Provide the [X, Y] coordinate of the cell's center where the given text is located.  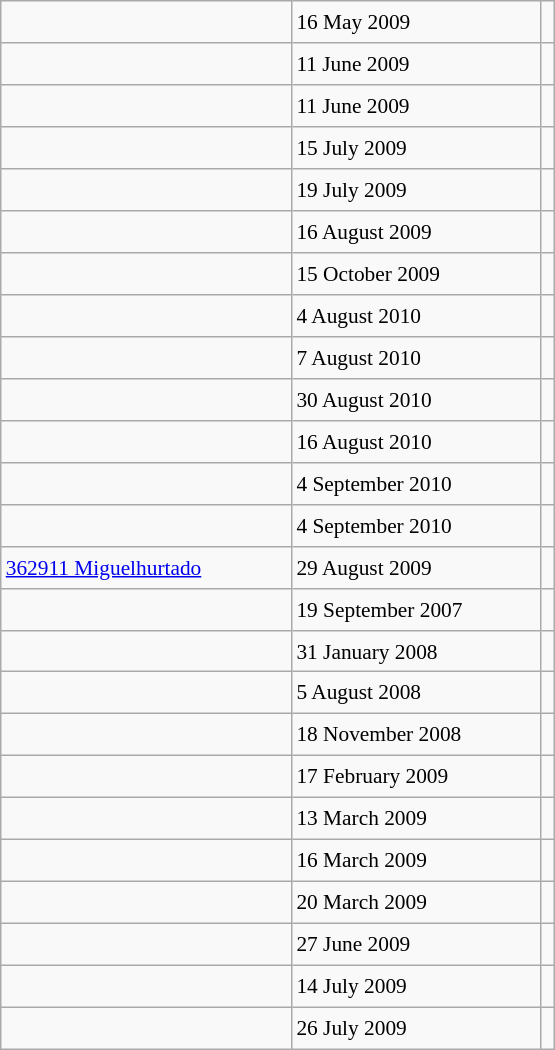
17 February 2009 [416, 777]
26 July 2009 [416, 1028]
16 August 2009 [416, 232]
13 March 2009 [416, 819]
19 July 2009 [416, 190]
16 March 2009 [416, 861]
14 July 2009 [416, 986]
20 March 2009 [416, 903]
27 June 2009 [416, 945]
16 May 2009 [416, 22]
362911 Miguelhurtado [146, 567]
5 August 2008 [416, 693]
29 August 2009 [416, 567]
15 July 2009 [416, 148]
15 October 2009 [416, 274]
18 November 2008 [416, 735]
7 August 2010 [416, 358]
19 September 2007 [416, 609]
30 August 2010 [416, 399]
31 January 2008 [416, 651]
16 August 2010 [416, 441]
4 August 2010 [416, 316]
